Find where the given text appears and provide that cell's center as [X, Y] coordinate. 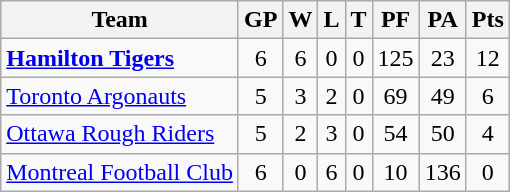
Montreal Football Club [120, 172]
GP [260, 20]
12 [488, 58]
L [332, 20]
4 [488, 134]
Team [120, 20]
125 [396, 58]
T [358, 20]
PF [396, 20]
23 [442, 58]
49 [442, 96]
50 [442, 134]
Pts [488, 20]
W [300, 20]
10 [396, 172]
69 [396, 96]
136 [442, 172]
Ottawa Rough Riders [120, 134]
54 [396, 134]
Toronto Argonauts [120, 96]
PA [442, 20]
Hamilton Tigers [120, 58]
